From the cell containing the given text, extract its center point as (x, y) coordinate. 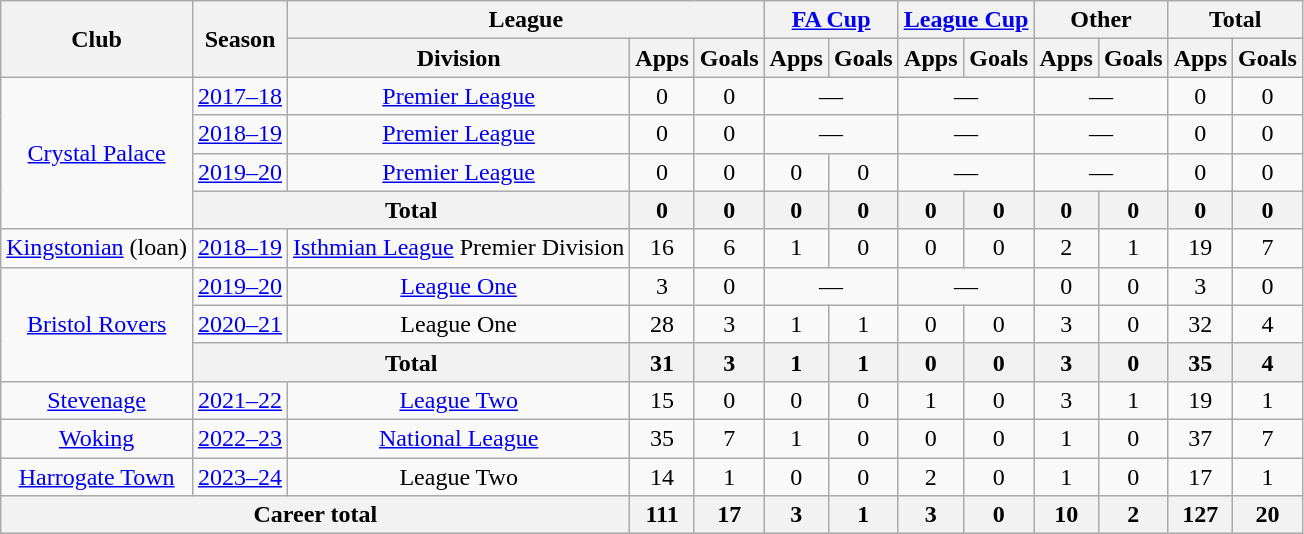
Other (1101, 20)
Division (459, 58)
Club (97, 39)
2022–23 (240, 438)
20 (1268, 515)
Kingstonian (loan) (97, 248)
League Cup (966, 20)
League (526, 20)
Season (240, 39)
Career total (316, 515)
10 (1066, 515)
Isthmian League Premier Division (459, 248)
127 (1200, 515)
16 (662, 248)
FA Cup (831, 20)
Bristol Rovers (97, 324)
Stevenage (97, 400)
2020–21 (240, 324)
2021–22 (240, 400)
28 (662, 324)
31 (662, 362)
15 (662, 400)
6 (729, 248)
37 (1200, 438)
32 (1200, 324)
111 (662, 515)
2023–24 (240, 477)
2017–18 (240, 96)
Crystal Palace (97, 153)
Harrogate Town (97, 477)
Woking (97, 438)
National League (459, 438)
14 (662, 477)
